Detect which cell encompasses the target text, then output its [X, Y] center coordinate. 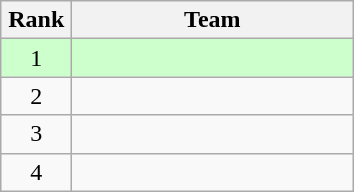
2 [36, 96]
4 [36, 172]
Team [212, 20]
1 [36, 58]
Rank [36, 20]
3 [36, 134]
